Capture the cell that displays the provided text and extract its [X, Y] central coordinate. 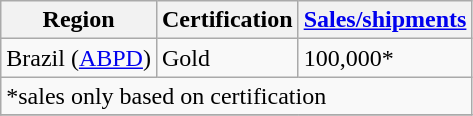
Region [79, 20]
Brazil (ABPD) [79, 58]
*sales only based on certification [236, 96]
100,000* [385, 58]
Certification [227, 20]
Sales/shipments [385, 20]
Gold [227, 58]
